Return [x, y] of the center of cell containing provided text 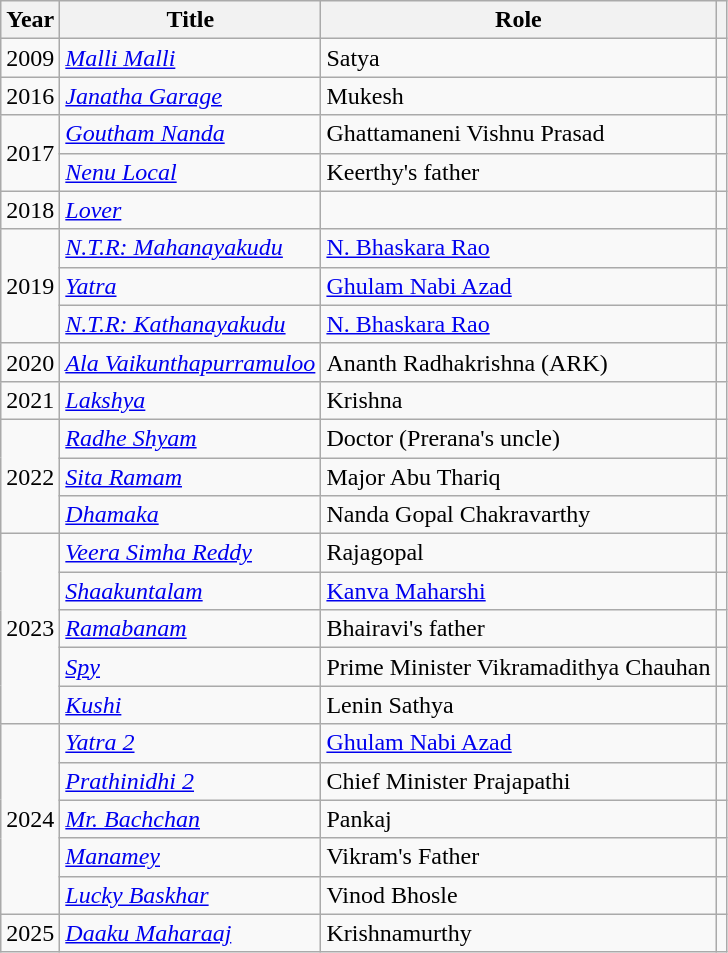
Lucky Baskhar [190, 895]
Ramabanam [190, 629]
Pankaj [518, 819]
Kushi [190, 705]
Krishna [518, 400]
Ala Vaikunthapurramuloo [190, 362]
Yatra [190, 286]
2018 [30, 210]
Daaku Maharaaj [190, 933]
Yatra 2 [190, 743]
Sita Ramam [190, 477]
Goutham Nanda [190, 134]
2024 [30, 819]
Janatha Garage [190, 96]
2020 [30, 362]
N.T.R: Mahanayakudu [190, 248]
Satya [518, 58]
Bhairavi's father [518, 629]
2017 [30, 153]
Vikram's Father [518, 857]
2019 [30, 286]
Year [30, 20]
Vinod Bhosle [518, 895]
Major Abu Thariq [518, 477]
Role [518, 20]
2025 [30, 933]
N.T.R: Kathanayakudu [190, 324]
Ananth Radhakrishna (ARK) [518, 362]
Mukesh [518, 96]
Veera Simha Reddy [190, 553]
Manamey [190, 857]
Radhe Shyam [190, 438]
Kanva Maharshi [518, 591]
Prathinidhi 2 [190, 781]
Keerthy's father [518, 172]
2022 [30, 476]
Doctor (Prerana's uncle) [518, 438]
Lenin Sathya [518, 705]
2016 [30, 96]
Shaakuntalam [190, 591]
2021 [30, 400]
Nenu Local [190, 172]
Lover [190, 210]
2023 [30, 629]
Lakshya [190, 400]
Prime Minister Vikramadithya Chauhan [518, 667]
Krishnamurthy [518, 933]
Malli Malli [190, 58]
Ghattamaneni Vishnu Prasad [518, 134]
Title [190, 20]
Spy [190, 667]
Chief Minister Prajapathi [518, 781]
Mr. Bachchan [190, 819]
Rajagopal [518, 553]
2009 [30, 58]
Nanda Gopal Chakravarthy [518, 515]
Dhamaka [190, 515]
